Identify which cell holds the provided text, then report its [x, y] central coordinate. 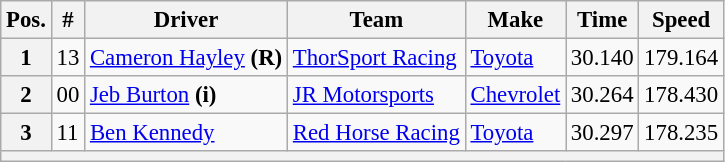
Cameron Hayley (R) [186, 58]
00 [68, 95]
178.430 [682, 95]
179.164 [682, 58]
ThorSport Racing [377, 58]
Red Horse Racing [377, 133]
13 [68, 58]
30.140 [602, 58]
11 [68, 133]
1 [26, 58]
JR Motorsports [377, 95]
Jeb Burton (i) [186, 95]
# [68, 20]
Pos. [26, 20]
30.264 [602, 95]
3 [26, 133]
Chevrolet [515, 95]
Team [377, 20]
Ben Kennedy [186, 133]
Make [515, 20]
Time [602, 20]
178.235 [682, 133]
Driver [186, 20]
2 [26, 95]
Speed [682, 20]
30.297 [602, 133]
